Scan for the cell matching the given text and deliver its (X, Y) coordinate at center. 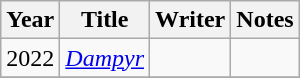
Writer (190, 20)
2022 (30, 58)
Title (105, 20)
Notes (265, 20)
Year (30, 20)
Dampyr (105, 58)
